Pinpoint the cell where the given text exists, returning its (X, Y) midpoint coordinate. 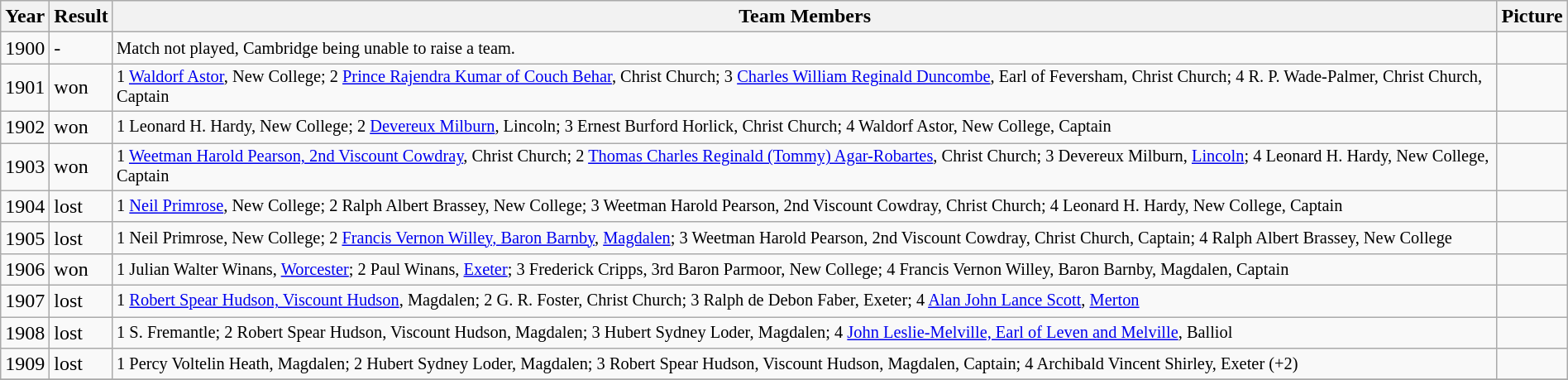
Match not played, Cambridge being unable to raise a team. (805, 48)
1907 (25, 301)
Team Members (805, 17)
1 Robert Spear Hudson, Viscount Hudson, Magdalen; 2 G. R. Foster, Christ Church; 3 Ralph de Debon Faber, Exeter; 4 Alan John Lance Scott, Merton (805, 301)
Picture (1532, 17)
1909 (25, 364)
1906 (25, 269)
1901 (25, 88)
1908 (25, 332)
1900 (25, 48)
Result (81, 17)
1904 (25, 206)
- (81, 48)
1902 (25, 127)
1 Leonard H. Hardy, New College; 2 Devereux Milburn, Lincoln; 3 Ernest Burford Horlick, Christ Church; 4 Waldorf Astor, New College, Captain (805, 127)
Year (25, 17)
1903 (25, 167)
1905 (25, 238)
